From the cell containing the given text, extract its center point as (X, Y) coordinate. 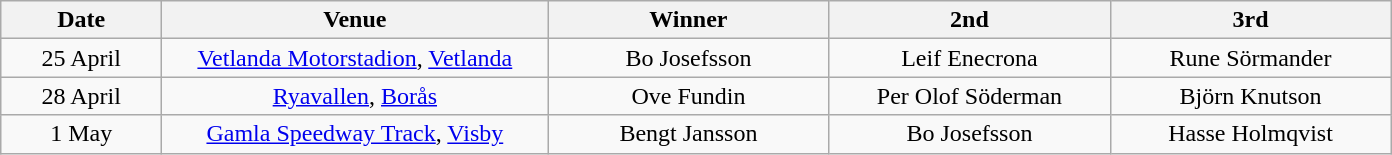
Gamla Speedway Track, Visby (355, 134)
Vetlanda Motorstadion, Vetlanda (355, 58)
Ryavallen, Borås (355, 96)
2nd (970, 20)
Rune Sörmander (1250, 58)
Bengt Jansson (688, 134)
Date (82, 20)
3rd (1250, 20)
25 April (82, 58)
Hasse Holmqvist (1250, 134)
Björn Knutson (1250, 96)
Leif Enecrona (970, 58)
1 May (82, 134)
28 April (82, 96)
Venue (355, 20)
Winner (688, 20)
Per Olof Söderman (970, 96)
Ove Fundin (688, 96)
